Scan for the cell matching the given text and deliver its (X, Y) coordinate at center. 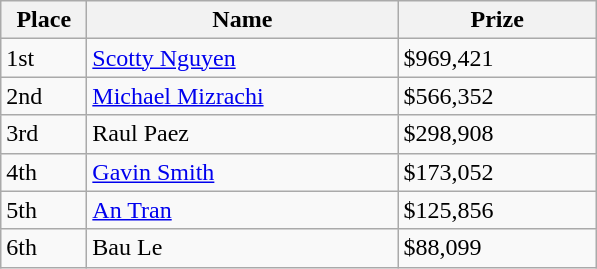
Name (242, 20)
Scotty Nguyen (242, 58)
Gavin Smith (242, 172)
6th (44, 248)
$566,352 (498, 96)
2nd (44, 96)
An Tran (242, 210)
Bau Le (242, 248)
1st (44, 58)
Michael Mizrachi (242, 96)
Prize (498, 20)
$969,421 (498, 58)
$298,908 (498, 134)
Place (44, 20)
Raul Paez (242, 134)
$125,856 (498, 210)
$173,052 (498, 172)
4th (44, 172)
3rd (44, 134)
5th (44, 210)
$88,099 (498, 248)
